Identify which cell holds the provided text, then report its [X, Y] central coordinate. 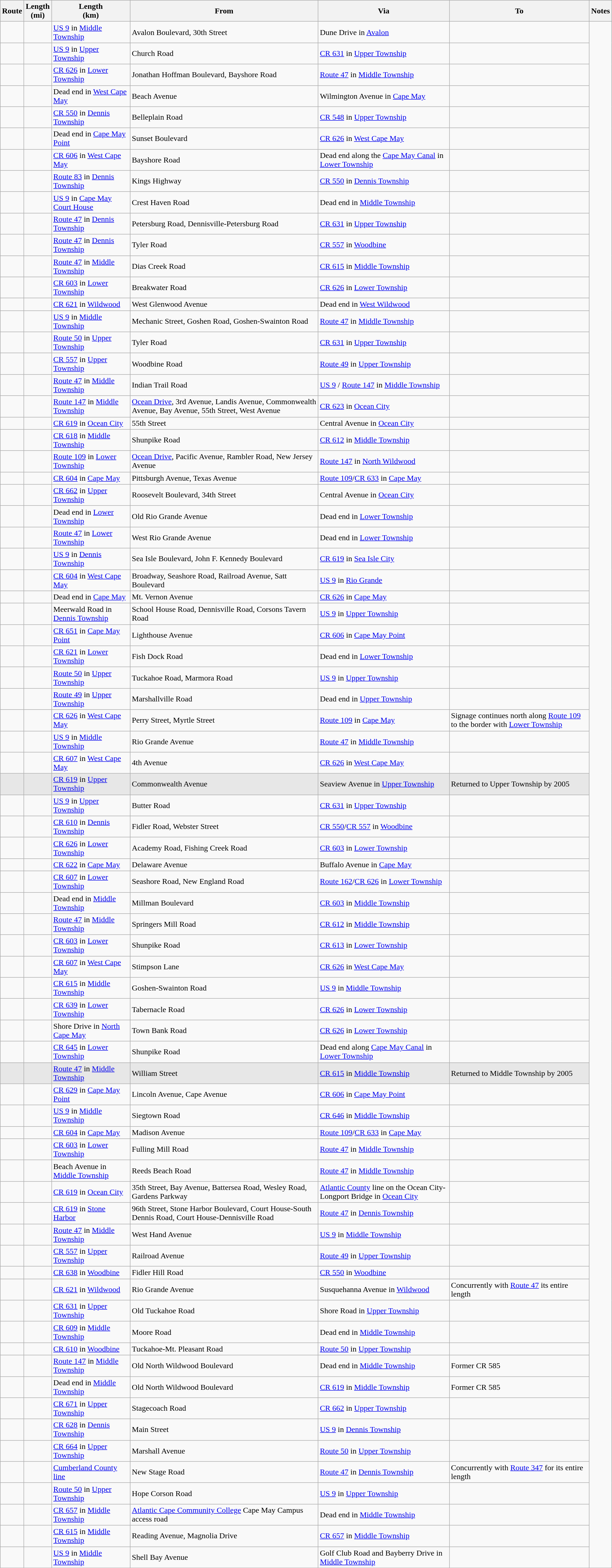
US 9 in Cape May Court House [91, 202]
Main Street [224, 1430]
Petersburg Road, Dennisville-Petersburg Road [224, 224]
Returned to Middle Township by 2005 [519, 1073]
CR 638 in Woodbine [91, 1273]
Springers Mill Road [224, 924]
Dead end along Cape May Canal in Lower Township [384, 1052]
55th Street [224, 423]
CR 610 in Woodbine [91, 1349]
Marshall Avenue [224, 1451]
Jonathan Hoffman Boulevard, Bayshore Road [224, 75]
CR 628 in Dennis Township [91, 1430]
Beach Avenue in Middle Township [91, 1171]
CR 619 in Sea Isle City [384, 559]
Seashore Road, New England Road [224, 882]
Marshallville Road [224, 699]
Crest Haven Road [224, 202]
35th Street, Bay Avenue, Battersea Road, Wesley Road, Gardens Parkway [224, 1192]
Atlantic County line on the Ocean City-Longport Bridge in Ocean City [384, 1192]
CR 651 in Cape May Point [91, 635]
Fidler Road, Webster Street [224, 827]
CR 626 in Cape May [384, 597]
Lincoln Avenue, Cape Avenue [224, 1094]
Shore Drive in North Cape May [91, 1031]
Broadway, Seashore Road, Railroad Avenue, Satt Boulevard [224, 580]
Dune Drive in Avalon [384, 32]
Tuckahoe-Mt. Pleasant Road [224, 1349]
CR 671 in Upper Township [91, 1408]
Town Bank Road [224, 1031]
CR 609 in Middle Township [91, 1332]
CR 610 in Dennis Township [91, 827]
Susquehanna Avenue in Wildwood [384, 1290]
West Hand Avenue [224, 1234]
Avalon Boulevard, 30th Street [224, 32]
Fish Dock Road [224, 657]
CR 550 in Woodbine [384, 1273]
To [519, 11]
Reeds Beach Road [224, 1171]
Stagecoach Road [224, 1408]
Ocean Drive, Pacific Avenue, Rambler Road, New Jersey Avenue [224, 461]
CR 646 in Middle Township [384, 1116]
School House Road, Dennisville Road, Corsons Tavern Road [224, 614]
CR 618 in Middle Township [91, 440]
Ocean Drive, 3rd Avenue, Landis Avenue, Commonwealth Avenue, Bay Avenue, 55th Street, West Avenue [224, 406]
Route 162/CR 626 in Lower Township [384, 882]
Tuckahoe Road, Marmora Road [224, 678]
Notes [601, 11]
Dead end in West Cape May [91, 96]
Route 109 in Cape May [384, 720]
Delaware Avenue [224, 865]
Cumberland County line [91, 1472]
CR 623 in Ocean City [384, 406]
Route 47 in Lower Township [91, 538]
Concurrently with Route 347 for its entire length [519, 1472]
Church Road [224, 54]
Tabernacle Road [224, 1009]
West Glenwood Avenue [224, 304]
Roosevelt Boulevard, 34th Street [224, 495]
Via [384, 11]
Dead end along the Cape May Canal in Lower Township [384, 160]
CR 607 in Lower Township [91, 882]
Siegtown Road [224, 1116]
Old Tuckahoe Road [224, 1311]
Route [12, 11]
Atlantic Cape Community College Cape May Campus access road [224, 1515]
William Street [224, 1073]
Hope Corson Road [224, 1493]
Indian Trail Road [224, 385]
Belleplain Road [224, 117]
Meerwald Road in Dennis Township [91, 614]
CR 621 in Lower Township [91, 657]
Lighthouse Avenue [224, 635]
Length(mi) [38, 11]
Route 147 in North Wildwood [384, 461]
Route 83 in Dennis Township [91, 181]
New Stage Road [224, 1472]
Dead end in Cape May Point [91, 139]
CR 619 in Middle Township [384, 1387]
US 9 in Rio Grande [384, 580]
Millman Boulevard [224, 903]
Dead end in Cape May [91, 597]
Buffalo Avenue in Cape May [384, 865]
Sunset Boulevard [224, 139]
CR 606 in West Cape May [91, 160]
Beach Avenue [224, 96]
Railroad Avenue [224, 1256]
Shore Road in Upper Township [384, 1311]
CR 645 in Lower Township [91, 1052]
Sea Isle Boulevard, John F. Kennedy Boulevard [224, 559]
CR 619 in Stone Harbor [91, 1213]
Reading Avenue, Magnolia Drive [224, 1536]
Golf Club Road and Bayberry Drive in Middle Township [384, 1557]
Old Rio Grande Avenue [224, 516]
Length(km) [91, 11]
CR 622 in Cape May [91, 865]
Route 109 in Lower Township [91, 461]
96th Street, Stone Harbor Boulevard, Court House-South Dennis Road, Court House-Dennisville Road [224, 1213]
Fidler Hill Road [224, 1273]
Butter Road [224, 805]
Woodbine Road [224, 364]
Commonwealth Avenue [224, 784]
Breakwater Road [224, 288]
Academy Road, Fishing Creek Road [224, 848]
Dead end in Upper Township [384, 699]
US 9 / Route 147 in Middle Township [384, 385]
Fulling Mill Road [224, 1149]
Mechanic Street, Goshen Road, Goshen-Swainton Road [224, 321]
Stimpson Lane [224, 967]
CR 629 in Cape May Point [91, 1094]
CR 550/CR 557 in Woodbine [384, 827]
CR 548 in Upper Township [384, 117]
Goshen-Swainton Road [224, 988]
Bayshore Road [224, 160]
West Rio Grande Avenue [224, 538]
4th Avenue [224, 763]
CR 557 in Woodbine [384, 245]
Concurrently with Route 47 its entire length [519, 1290]
Seaview Avenue in Upper Township [384, 784]
CR 664 in Upper Township [91, 1451]
Moore Road [224, 1332]
Dead end in West Wildwood [384, 304]
Shell Bay Avenue [224, 1557]
CR 613 in Lower Township [384, 946]
Mt. Vernon Avenue [224, 597]
From [224, 11]
Dias Creek Road [224, 266]
Kings Highway [224, 181]
CR 639 in Lower Township [91, 1009]
Pittsburgh Avenue, Texas Avenue [224, 478]
Madison Avenue [224, 1132]
Perry Street, Myrtle Street [224, 720]
CR 619 in Upper Township [91, 784]
CR 604 in West Cape May [91, 580]
Wilmington Avenue in Cape May [384, 96]
Signage continues north along Route 109 to the border with Lower Township [519, 720]
Returned to Upper Township by 2005 [519, 784]
CR 603 in Middle Township [384, 903]
